Provide the [X, Y] coordinate of the cell's center where the given text is located.  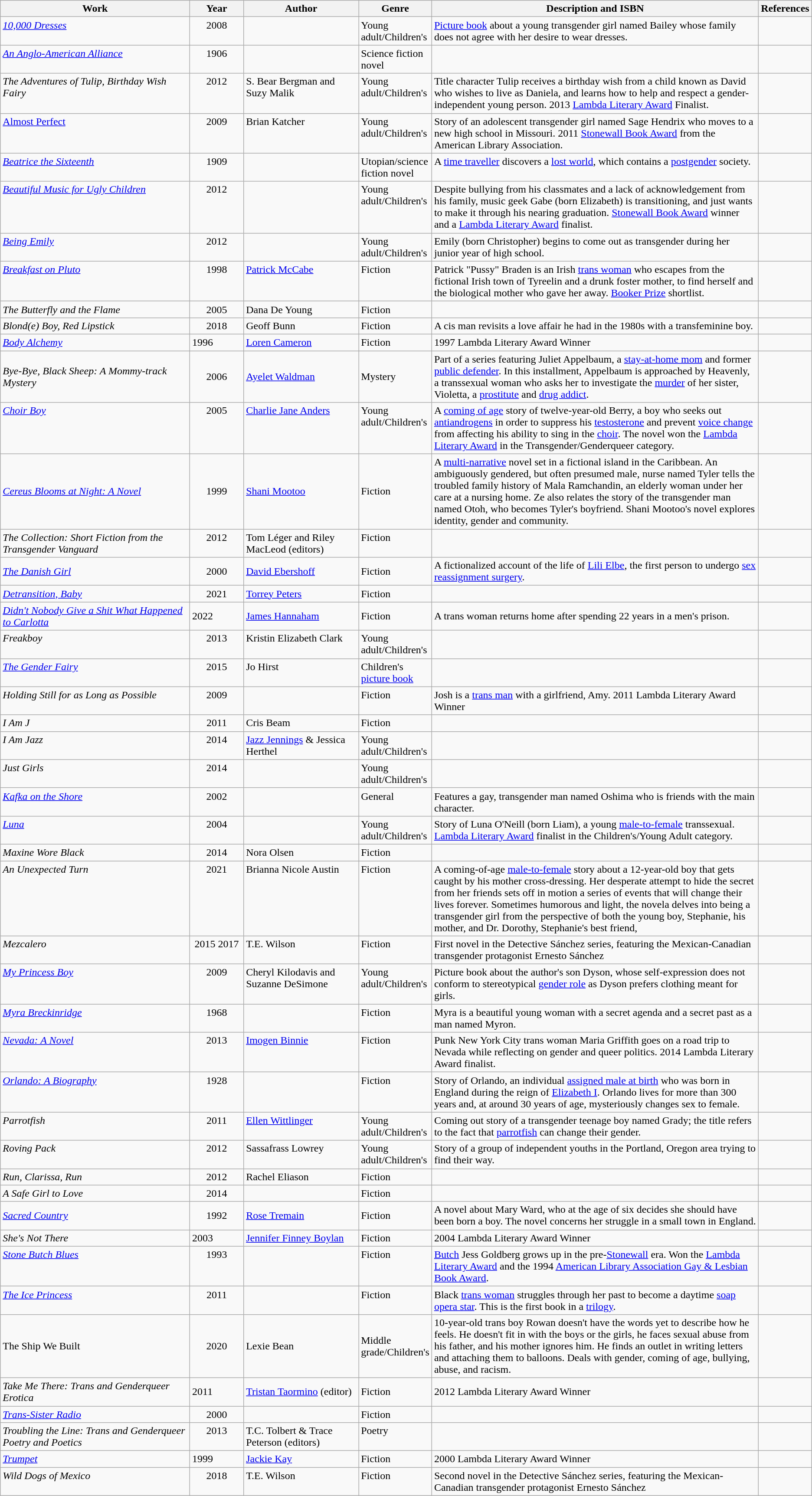
Emily (born Christopher) begins to come out as transgender during her junior year of high school. [595, 247]
Poetry [396, 1437]
Picture book about a young transgender girl named Bailey whose family does not agree with her desire to wear dresses. [595, 31]
Story of a group of independent youths in the Portland, Oregon area trying to find their way. [595, 1155]
A novel about Mary Ward, who at the age of six decides she should have been born a boy. The novel concerns her struggle in a small town in England. [595, 1215]
Choir Boy [95, 429]
Dana De Young [301, 309]
Coming out story of a transgender teenage boy named Grady; the title refers to the fact that parrotfish can change their gender. [595, 1126]
A cis man revisits a love affair he had in the 1980s with a transfeminine boy. [595, 326]
2020 [216, 1346]
Patrick McCabe [301, 281]
Brian Katcher [301, 133]
Sacred Country [95, 1215]
A fictionalized account of the life of Lili Elbe, the first person to undergo sex reassignment surgery. [595, 572]
Ellen Wittlinger [301, 1126]
1992 [216, 1215]
Roving Pack [95, 1155]
Run, Clarissa, Run [95, 1177]
The Adventures of Tulip, Birthday Wish Fairy [95, 93]
Trumpet [95, 1459]
2008 [216, 31]
Freakboy [95, 645]
Kafka on the Shore [95, 802]
Story of Luna O'Neill (born Liam), a young male-to-female transsexual. Lambda Literary Award finalist in the Children's/Young Adult category. [595, 830]
Myra is a beautiful young woman with a secret agenda and a secret past as a man named Myron. [595, 1018]
Sassafrass Lowrey [301, 1155]
2003 [216, 1238]
Beatrice the Sixteenth [95, 167]
1909 [216, 167]
1997 Lambda Literary Award Winner [595, 342]
Jackie Kay [301, 1459]
Cris Beam [301, 723]
2022 [216, 616]
Stone Butch Blues [95, 1266]
Ayelet Waldman [301, 376]
Maxine Wore Black [95, 852]
Utopian/science fiction novel [396, 167]
References [785, 9]
Troubling the Line: Trans and Genderqueer Poetry and Poetics [95, 1437]
Cereus Blooms at Night: A Novel [95, 492]
1928 [216, 1092]
My Princess Boy [95, 984]
2006 [216, 376]
Torrey Peters [301, 594]
Didn't Nobody Give a Shit What Happened to Carlotta [95, 616]
Lexie Bean [301, 1346]
Detransition, Baby [95, 594]
2012 Lambda Literary Award Winner [595, 1391]
Science fiction novel [396, 59]
Black trans woman struggles through her past to become a daytime soap opera star. This is the first book in a trilogy. [595, 1300]
An Anglo-American Alliance [95, 59]
S. Bear Bergman and Suzy Malik [301, 93]
General [396, 802]
Second novel in the Detective Sánchez series, featuring the Mexican-Canadian transgender protagonist Ernesto Sánchez [595, 1482]
2015 2017 [216, 950]
Just Girls [95, 774]
Mezcalero [95, 950]
2002 [216, 802]
Nevada: A Novel [95, 1052]
2004 Lambda Literary Award Winner [595, 1238]
Jazz Jennings & Jessica Herthel [301, 745]
Luna [95, 830]
The Ship We Built [95, 1346]
Cheryl Kilodavis and Suzanne DeSimone [301, 984]
Loren Cameron [301, 342]
David Ebershoff [301, 572]
Brianna Nicole Austin [301, 898]
Middle grade/Children's [396, 1346]
Almost Perfect [95, 133]
1998 [216, 281]
Orlando: A Biography [95, 1092]
The Butterfly and the Flame [95, 309]
I Am Jazz [95, 745]
Parrotfish [95, 1126]
1906 [216, 59]
Imogen Binnie [301, 1052]
Jo Hirst [301, 672]
An Unexpected Turn [95, 898]
Geoff Bunn [301, 326]
Rachel Eliason [301, 1177]
Body Alchemy [95, 342]
Description and ISBN [595, 9]
Kristin Elizabeth Clark [301, 645]
Beautiful Music for Ugly Children [95, 207]
Mystery [396, 376]
Bye-Bye, Black Sheep: A Mommy-track Mystery [95, 376]
1996 [216, 342]
A time traveller discovers a lost world, which contains a postgender society. [595, 167]
Tom Léger and Riley MacLeod (editors) [301, 543]
Myra Breckinridge [95, 1018]
Wild Dogs of Mexico [95, 1482]
Jennifer Finney Boylan [301, 1238]
2000 Lambda Literary Award Winner [595, 1459]
Blond(e) Boy, Red Lipstick [95, 326]
1993 [216, 1266]
Take Me There: Trans and Genderqueer Erotica [95, 1391]
10,000 Dresses [95, 31]
The Collection: Short Fiction from the Transgender Vanguard [95, 543]
Author [301, 9]
1968 [216, 1018]
A trans woman returns home after spending 22 years in a men's prison. [595, 616]
2015 [216, 672]
Shani Mootoo [301, 492]
Rose Tremain [301, 1215]
T.C. Tolbert & Trace Peterson (editors) [301, 1437]
A Safe Girl to Love [95, 1193]
Children's picture book [396, 672]
The Danish Girl [95, 572]
First novel in the Detective Sánchez series, featuring the Mexican-Canadian transgender protagonist Ernesto Sánchez [595, 950]
2004 [216, 830]
Features a gay, transgender man named Oshima who is friends with the main character. [595, 802]
Tristan Taormino (editor) [301, 1391]
Genre [396, 9]
Holding Still for as Long as Possible [95, 701]
I Am J [95, 723]
The Gender Fairy [95, 672]
Trans-Sister Radio [95, 1414]
Josh is a trans man with a girlfriend, Amy. 2011 Lambda Literary Award Winner [595, 701]
Breakfast on Pluto [95, 281]
She's Not There [95, 1238]
James Hannaham [301, 616]
Year [216, 9]
Being Emily [95, 247]
Nora Olsen [301, 852]
The Ice Princess [95, 1300]
Charlie Jane Anders [301, 429]
Work [95, 9]
